Detect which cell encompasses the target text, then output its [X, Y] center coordinate. 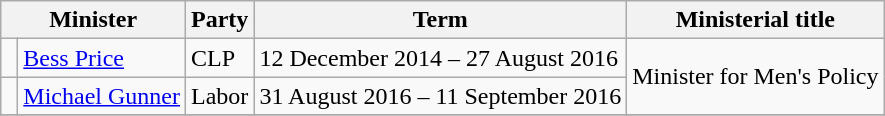
Party [219, 20]
Michael Gunner [102, 96]
Minister [94, 20]
Ministerial title [756, 20]
Minister for Men's Policy [756, 77]
31 August 2016 – 11 September 2016 [440, 96]
Bess Price [102, 58]
Labor [219, 96]
12 December 2014 – 27 August 2016 [440, 58]
CLP [219, 58]
Term [440, 20]
